Find where the given text appears and provide that cell's center as (x, y) coordinate. 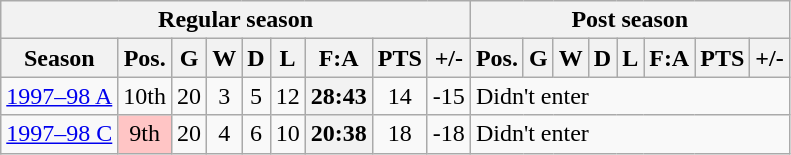
20:38 (338, 134)
Regular season (236, 20)
1997–98 A (60, 96)
14 (400, 96)
4 (224, 134)
Season (60, 58)
10th (145, 96)
-15 (448, 96)
18 (400, 134)
3 (224, 96)
6 (256, 134)
1997–98 C (60, 134)
28:43 (338, 96)
12 (288, 96)
-18 (448, 134)
Post season (630, 20)
5 (256, 96)
9th (145, 134)
10 (288, 134)
